For the text-containing cell, return its midpoint in (x, y) coordinate format. 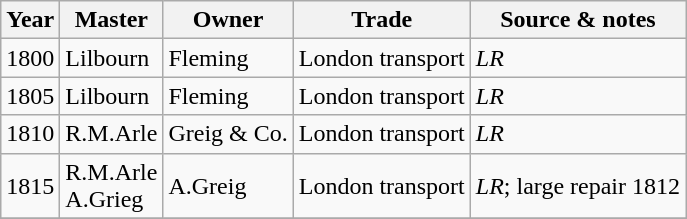
1815 (30, 186)
Trade (382, 20)
LR; large repair 1812 (578, 186)
1800 (30, 58)
R.M.ArleA.Grieg (112, 186)
1805 (30, 96)
Year (30, 20)
Source & notes (578, 20)
R.M.Arle (112, 134)
Owner (228, 20)
A.Greig (228, 186)
1810 (30, 134)
Greig & Co. (228, 134)
Master (112, 20)
